Locate the cell with the specified text and output its (X, Y) center coordinate. 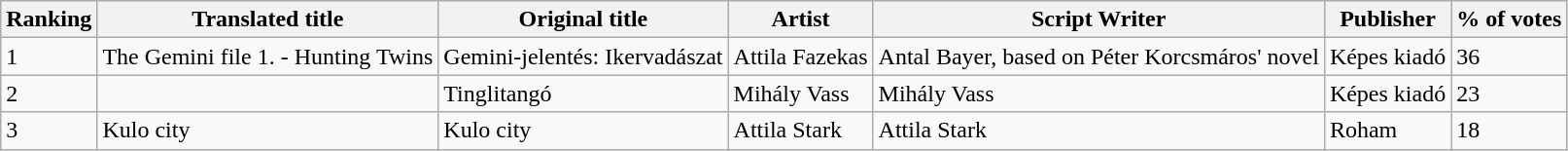
% of votes (1509, 19)
Original title (583, 19)
Ranking (49, 19)
The Gemini file 1. - Hunting Twins (268, 57)
18 (1509, 131)
3 (49, 131)
Tinglitangó (583, 94)
Gemini-jelentés: Ikervadászat (583, 57)
Roham (1387, 131)
Attila Fazekas (801, 57)
23 (1509, 94)
Translated title (268, 19)
2 (49, 94)
Artist (801, 19)
36 (1509, 57)
Publisher (1387, 19)
Antal Bayer, based on Péter Korcsmáros' novel (1098, 57)
Script Writer (1098, 19)
1 (49, 57)
